Search for the cell housing the specified text and yield its (X, Y) center coordinate. 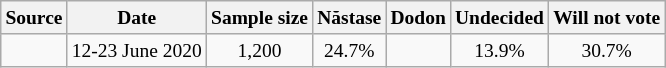
1,200 (259, 50)
Undecided (499, 18)
Sample size (259, 18)
12-23 June 2020 (136, 50)
Date (136, 18)
Source (34, 18)
30.7% (607, 50)
24.7% (350, 50)
Năstase (350, 18)
Will not vote (607, 18)
13.9% (499, 50)
Dodon (418, 18)
